Locate the cell with the specified text and output its (x, y) center coordinate. 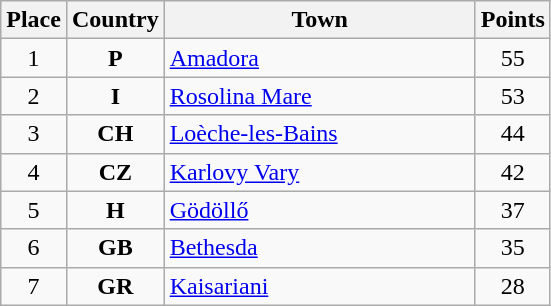
Karlovy Vary (320, 172)
CH (115, 134)
CZ (115, 172)
44 (512, 134)
28 (512, 286)
P (115, 58)
Town (320, 20)
2 (34, 96)
7 (34, 286)
37 (512, 210)
35 (512, 248)
4 (34, 172)
GR (115, 286)
Place (34, 20)
Amadora (320, 58)
Gödöllő (320, 210)
Kaisariani (320, 286)
I (115, 96)
Loèche-les-Bains (320, 134)
53 (512, 96)
Rosolina Mare (320, 96)
42 (512, 172)
1 (34, 58)
H (115, 210)
6 (34, 248)
Bethesda (320, 248)
3 (34, 134)
5 (34, 210)
55 (512, 58)
Country (115, 20)
Points (512, 20)
GB (115, 248)
